Provide the (x, y) coordinate of the cell's center where the given text is located.  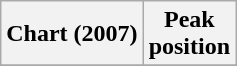
Chart (2007) (72, 34)
Peak position (189, 34)
